Scan for the cell matching the given text and deliver its [x, y] coordinate at center. 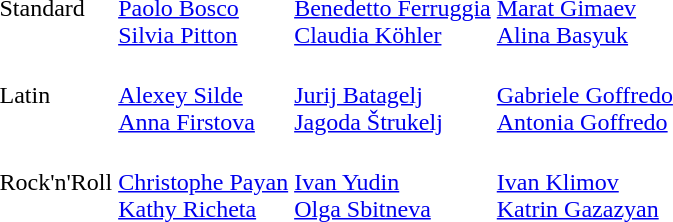
Jurij BatageljJagoda Štrukelj [393, 95]
Alexey SildeAnna Firstova [204, 95]
